Locate the cell with the specified text and output its (X, Y) center coordinate. 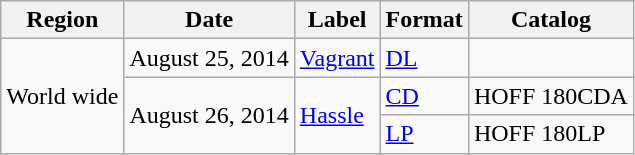
HOFF 180LP (550, 134)
HOFF 180CDA (550, 96)
CD (424, 96)
LP (424, 134)
World wide (62, 96)
Date (209, 20)
DL (424, 58)
Vagrant (337, 58)
Hassle (337, 115)
Format (424, 20)
Catalog (550, 20)
Region (62, 20)
August 25, 2014 (209, 58)
Label (337, 20)
August 26, 2014 (209, 115)
